Search for the cell housing the specified text and yield its (X, Y) center coordinate. 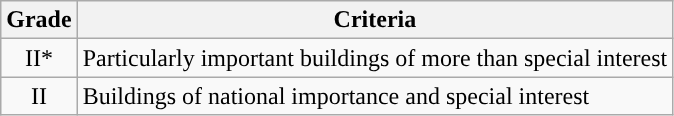
Grade (39, 20)
II (39, 96)
Buildings of national importance and special interest (375, 96)
II* (39, 58)
Particularly important buildings of more than special interest (375, 58)
Criteria (375, 20)
